Search for the cell housing the specified text and yield its (x, y) center coordinate. 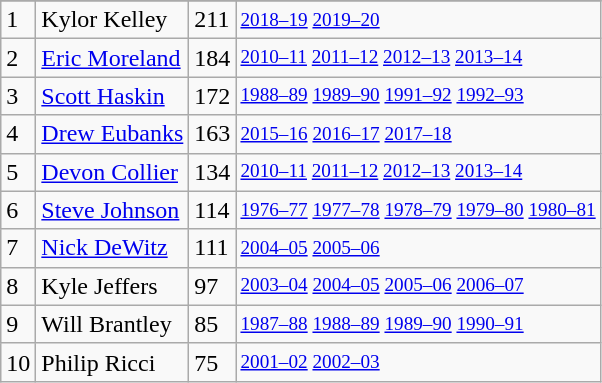
4 (18, 134)
Devon Collier (112, 172)
7 (18, 248)
2004–05 2005–06 (418, 248)
2001–02 2002–03 (418, 362)
Kyle Jeffers (112, 286)
2 (18, 58)
114 (212, 210)
2003–04 2004–05 2005–06 2006–07 (418, 286)
184 (212, 58)
2018–19 2019–20 (418, 20)
1987–88 1988–89 1989–90 1990–91 (418, 324)
Eric Moreland (112, 58)
Nick DeWitz (112, 248)
3 (18, 96)
Scott Haskin (112, 96)
1976–77 1977–78 1978–79 1979–80 1980–81 (418, 210)
134 (212, 172)
10 (18, 362)
2015–16 2016–17 2017–18 (418, 134)
8 (18, 286)
1988–89 1989–90 1991–92 1992–93 (418, 96)
163 (212, 134)
Drew Eubanks (112, 134)
9 (18, 324)
Kylor Kelley (112, 20)
5 (18, 172)
211 (212, 20)
Philip Ricci (112, 362)
85 (212, 324)
Will Brantley (112, 324)
1 (18, 20)
6 (18, 210)
Steve Johnson (112, 210)
75 (212, 362)
97 (212, 286)
111 (212, 248)
172 (212, 96)
